Locate the cell with the specified text and output its (X, Y) center coordinate. 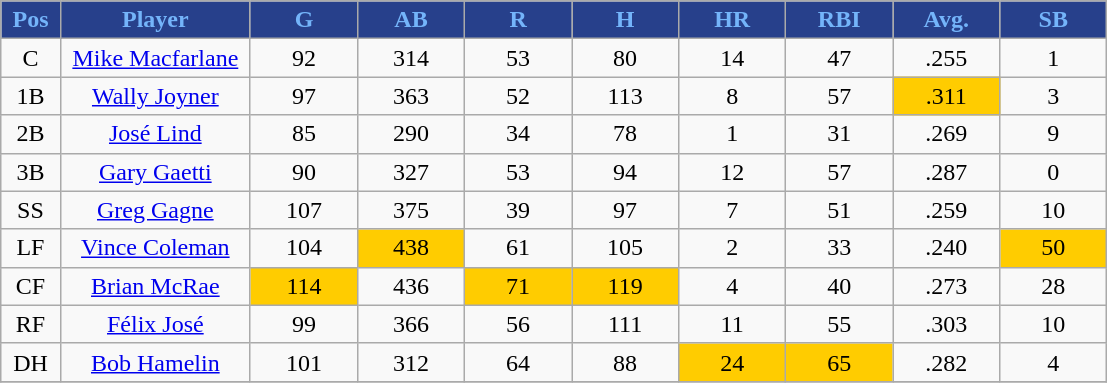
SS (30, 210)
R (518, 20)
9 (1054, 134)
28 (1054, 286)
.240 (946, 248)
José Lind (155, 134)
3 (1054, 96)
34 (518, 134)
Brian McRae (155, 286)
47 (840, 58)
51 (840, 210)
327 (412, 172)
56 (518, 324)
438 (412, 248)
Player (155, 20)
AB (412, 20)
LF (30, 248)
33 (840, 248)
.273 (946, 286)
80 (626, 58)
111 (626, 324)
85 (304, 134)
105 (626, 248)
.282 (946, 362)
2B (30, 134)
92 (304, 58)
Vince Coleman (155, 248)
375 (412, 210)
14 (732, 58)
H (626, 20)
RBI (840, 20)
99 (304, 324)
39 (518, 210)
312 (412, 362)
52 (518, 96)
Bob Hamelin (155, 362)
Félix José (155, 324)
.269 (946, 134)
1B (30, 96)
Wally Joyner (155, 96)
78 (626, 134)
.255 (946, 58)
107 (304, 210)
HR (732, 20)
314 (412, 58)
C (30, 58)
119 (626, 286)
363 (412, 96)
7 (732, 210)
.303 (946, 324)
90 (304, 172)
G (304, 20)
55 (840, 324)
.287 (946, 172)
Gary Gaetti (155, 172)
113 (626, 96)
8 (732, 96)
0 (1054, 172)
31 (840, 134)
88 (626, 362)
.259 (946, 210)
104 (304, 248)
Avg. (946, 20)
101 (304, 362)
2 (732, 248)
40 (840, 286)
RF (30, 324)
DH (30, 362)
94 (626, 172)
SB (1054, 20)
Mike Macfarlane (155, 58)
Greg Gagne (155, 210)
11 (732, 324)
65 (840, 362)
114 (304, 286)
50 (1054, 248)
.311 (946, 96)
12 (732, 172)
366 (412, 324)
436 (412, 286)
290 (412, 134)
64 (518, 362)
24 (732, 362)
CF (30, 286)
61 (518, 248)
Pos (30, 20)
3B (30, 172)
71 (518, 286)
